Detect which cell encompasses the target text, then output its [x, y] center coordinate. 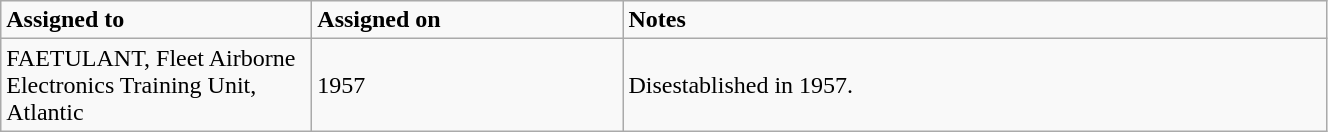
FAETULANT, Fleet Airborne Electronics Training Unit, Atlantic [156, 85]
1957 [468, 85]
Assigned on [468, 20]
Disestablished in 1957. [975, 85]
Assigned to [156, 20]
Notes [975, 20]
